Scan for the cell matching the given text and deliver its [x, y] coordinate at center. 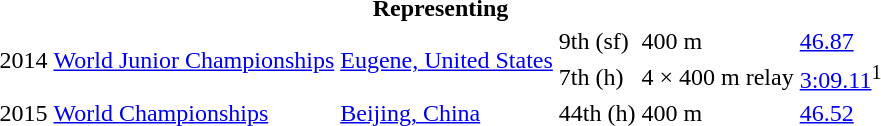
7th (h) [597, 77]
World Junior Championships [194, 60]
9th (sf) [597, 41]
4 × 400 m relay [718, 77]
400 m [718, 41]
Eugene, United States [447, 60]
